Return [x, y] of the center of cell containing provided text 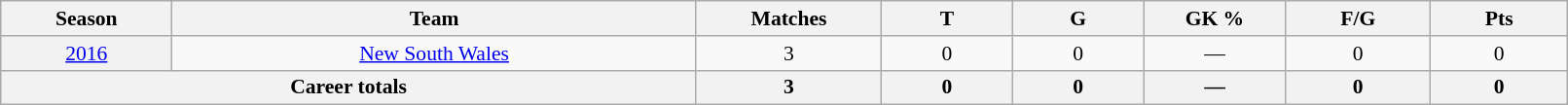
Matches [788, 18]
Season [87, 18]
G [1078, 18]
2016 [87, 53]
F/G [1358, 18]
Pts [1499, 18]
T [948, 18]
Team [434, 18]
GK % [1215, 18]
Career totals [348, 87]
New South Wales [434, 53]
